From the cell containing the given text, extract its center point as (x, y) coordinate. 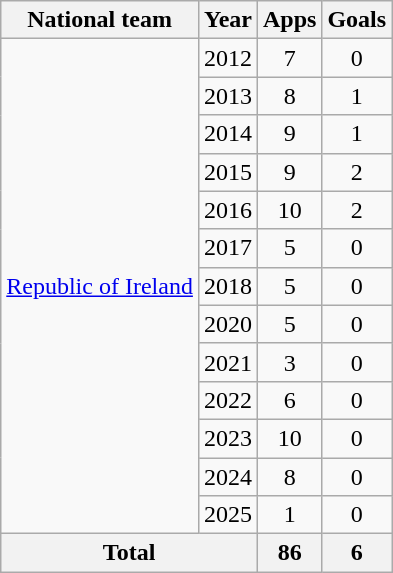
2021 (228, 362)
2020 (228, 324)
Year (228, 20)
86 (289, 553)
2013 (228, 96)
2023 (228, 438)
2012 (228, 58)
2016 (228, 210)
3 (289, 362)
National team (100, 20)
Total (130, 553)
Apps (289, 20)
2017 (228, 248)
2015 (228, 172)
2018 (228, 286)
Republic of Ireland (100, 286)
2024 (228, 477)
2014 (228, 134)
Goals (357, 20)
2025 (228, 515)
7 (289, 58)
2022 (228, 400)
